Detect which cell encompasses the target text, then output its [x, y] center coordinate. 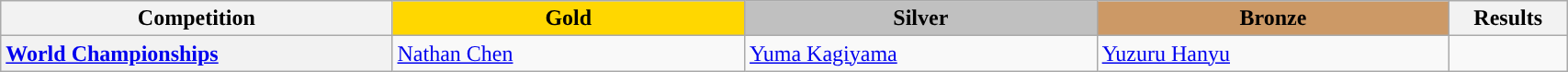
Yuzuru Hanyu [1273, 54]
Yuma Kagiyama [921, 54]
Nathan Chen [569, 54]
Competition [197, 18]
World Championships [197, 54]
Silver [921, 18]
Bronze [1273, 18]
Results [1508, 18]
Gold [569, 18]
